Find where the given text appears and provide that cell's center as (x, y) coordinate. 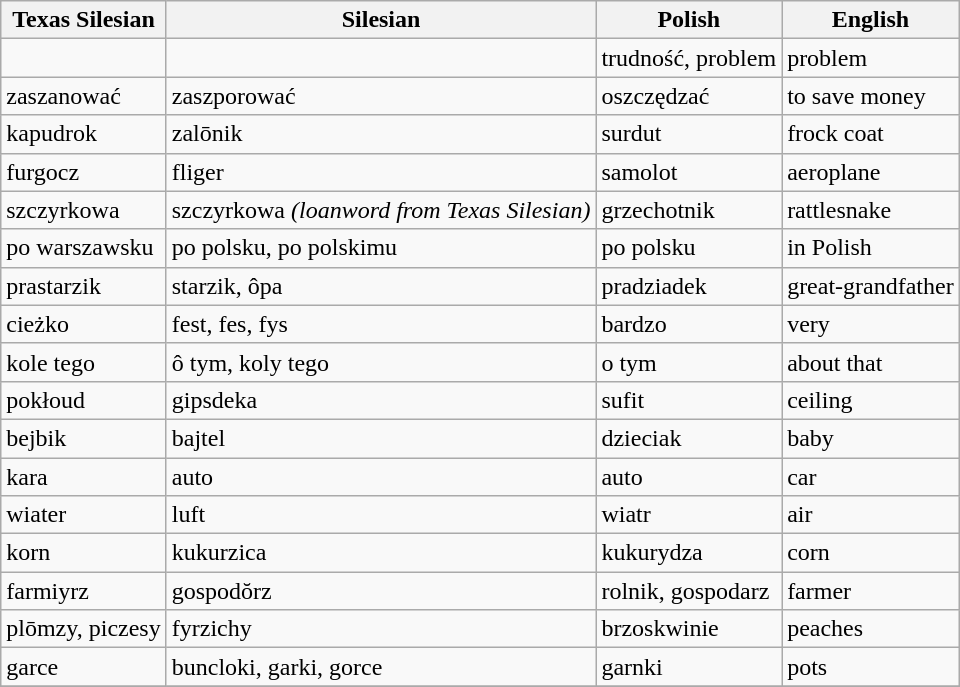
po polsku (689, 248)
farmer (871, 591)
English (871, 20)
ô tym, koly tego (381, 362)
Texas Silesian (84, 20)
szczyrkowa (loanword from Texas Silesian) (381, 210)
problem (871, 58)
dzieciak (689, 438)
ceiling (871, 400)
po warszawsku (84, 248)
fyrzichy (381, 629)
Silesian (381, 20)
starzik, ôpa (381, 286)
furgocz (84, 172)
o tym (689, 362)
to save money (871, 96)
gipsdeka (381, 400)
buncloki, garki, gorce (381, 667)
oszczędzać (689, 96)
peaches (871, 629)
Polish (689, 20)
aeroplane (871, 172)
pradziadek (689, 286)
kukurydza (689, 553)
garce (84, 667)
bajtel (381, 438)
bejbik (84, 438)
zaszanować (84, 96)
gospodŏrz (381, 591)
grzechotnik (689, 210)
air (871, 515)
surdut (689, 134)
in Polish (871, 248)
very (871, 324)
zalōnik (381, 134)
zaszporować (381, 96)
prastarzik (84, 286)
kole tego (84, 362)
car (871, 477)
bardzo (689, 324)
brzoskwinie (689, 629)
fliger (381, 172)
frock coat (871, 134)
wiater (84, 515)
rattlesnake (871, 210)
about that (871, 362)
fest, fes, fys (381, 324)
kara (84, 477)
wiatr (689, 515)
garnki (689, 667)
pokłoud (84, 400)
corn (871, 553)
kukurzica (381, 553)
korn (84, 553)
sufit (689, 400)
rolnik, gospodarz (689, 591)
kapudrok (84, 134)
baby (871, 438)
cieżko (84, 324)
szczyrkowa (84, 210)
po polsku, po polskimu (381, 248)
great-grandfather (871, 286)
plōmzy, piczesy (84, 629)
luft (381, 515)
pots (871, 667)
samolot (689, 172)
farmiyrz (84, 591)
trudność, problem (689, 58)
